Identify which cell holds the provided text, then report its [X, Y] central coordinate. 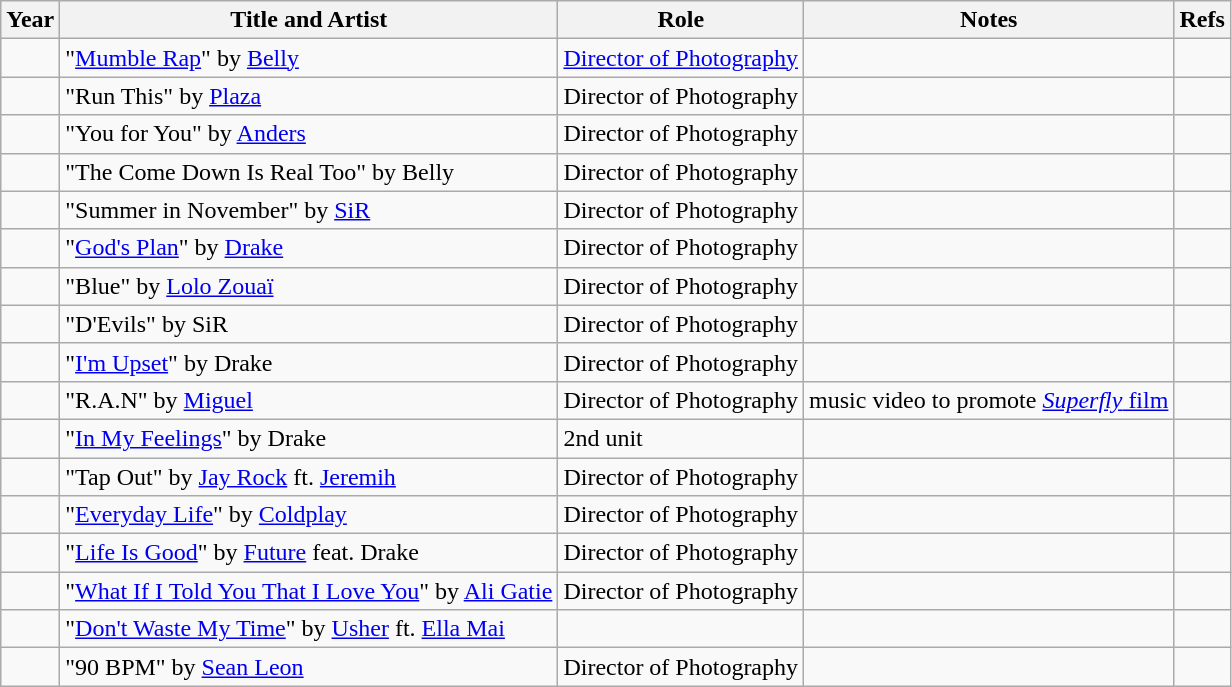
"You for You" by Anders [309, 134]
"Summer in November" by SiR [309, 210]
"In My Feelings" by Drake [309, 438]
"Life Is Good" by Future feat. Drake [309, 553]
"D'Evils" by SiR [309, 324]
"I'm Upset" by Drake [309, 362]
"The Come Down Is Real Too" by Belly [309, 172]
"90 BPM" by Sean Leon [309, 667]
2nd unit [681, 438]
Title and Artist [309, 20]
"Don't Waste My Time" by Usher ft. Ella Mai [309, 629]
"Tap Out" by Jay Rock ft. Jeremih [309, 477]
"R.A.N" by Miguel [309, 400]
Refs [1202, 20]
"Everyday Life" by Coldplay [309, 515]
Notes [989, 20]
Role [681, 20]
"Blue" by Lolo Zouaï [309, 286]
"Run This" by Plaza [309, 96]
"What If I Told You That I Love You" by Ali Gatie [309, 591]
"God's Plan" by Drake [309, 248]
"Mumble Rap" by Belly [309, 58]
music video to promote Superfly film [989, 400]
Year [30, 20]
